Search for the cell housing the specified text and yield its (x, y) center coordinate. 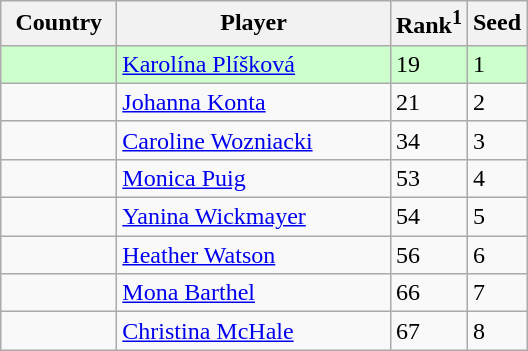
6 (496, 255)
Rank1 (428, 24)
8 (496, 331)
Mona Barthel (254, 293)
Heather Watson (254, 255)
3 (496, 140)
Country (59, 24)
21 (428, 102)
1 (496, 64)
Christina McHale (254, 331)
Caroline Wozniacki (254, 140)
Player (254, 24)
4 (496, 178)
7 (496, 293)
5 (496, 217)
Karolína Plíšková (254, 64)
Johanna Konta (254, 102)
19 (428, 64)
53 (428, 178)
56 (428, 255)
34 (428, 140)
2 (496, 102)
66 (428, 293)
54 (428, 217)
67 (428, 331)
Seed (496, 24)
Monica Puig (254, 178)
Yanina Wickmayer (254, 217)
